Return [x, y] of the center of cell containing provided text 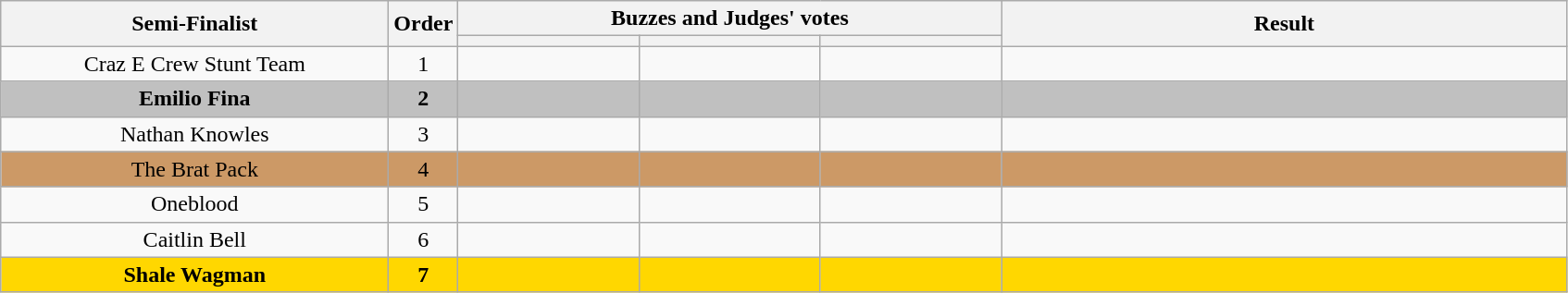
Oneblood [194, 204]
5 [424, 204]
Order [424, 24]
The Brat Pack [194, 169]
4 [424, 169]
Buzzes and Judges' votes [729, 18]
Nathan Knowles [194, 134]
Result [1285, 24]
3 [424, 134]
1 [424, 64]
Emilio Fina [194, 99]
Semi-Finalist [194, 24]
Shale Wagman [194, 275]
Caitlin Bell [194, 239]
7 [424, 275]
Craz E Crew Stunt Team [194, 64]
2 [424, 99]
6 [424, 239]
